Return [X, Y] of the center of cell containing provided text 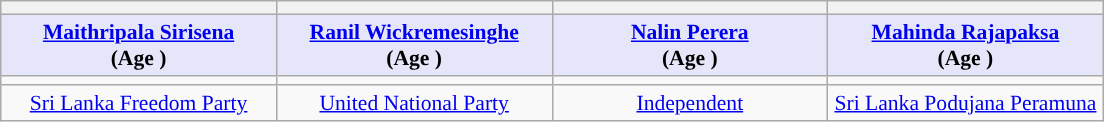
Sri Lanka Freedom Party [139, 104]
Independent [690, 104]
United National Party [414, 104]
Ranil Wickremesinghe(Age ) [414, 44]
Sri Lanka Podujana Peramuna [966, 104]
Maithripala Sirisena(Age ) [139, 44]
Nalin Perera(Age ) [690, 44]
Mahinda Rajapaksa(Age ) [966, 44]
